Return (x, y) of the center of cell containing provided text 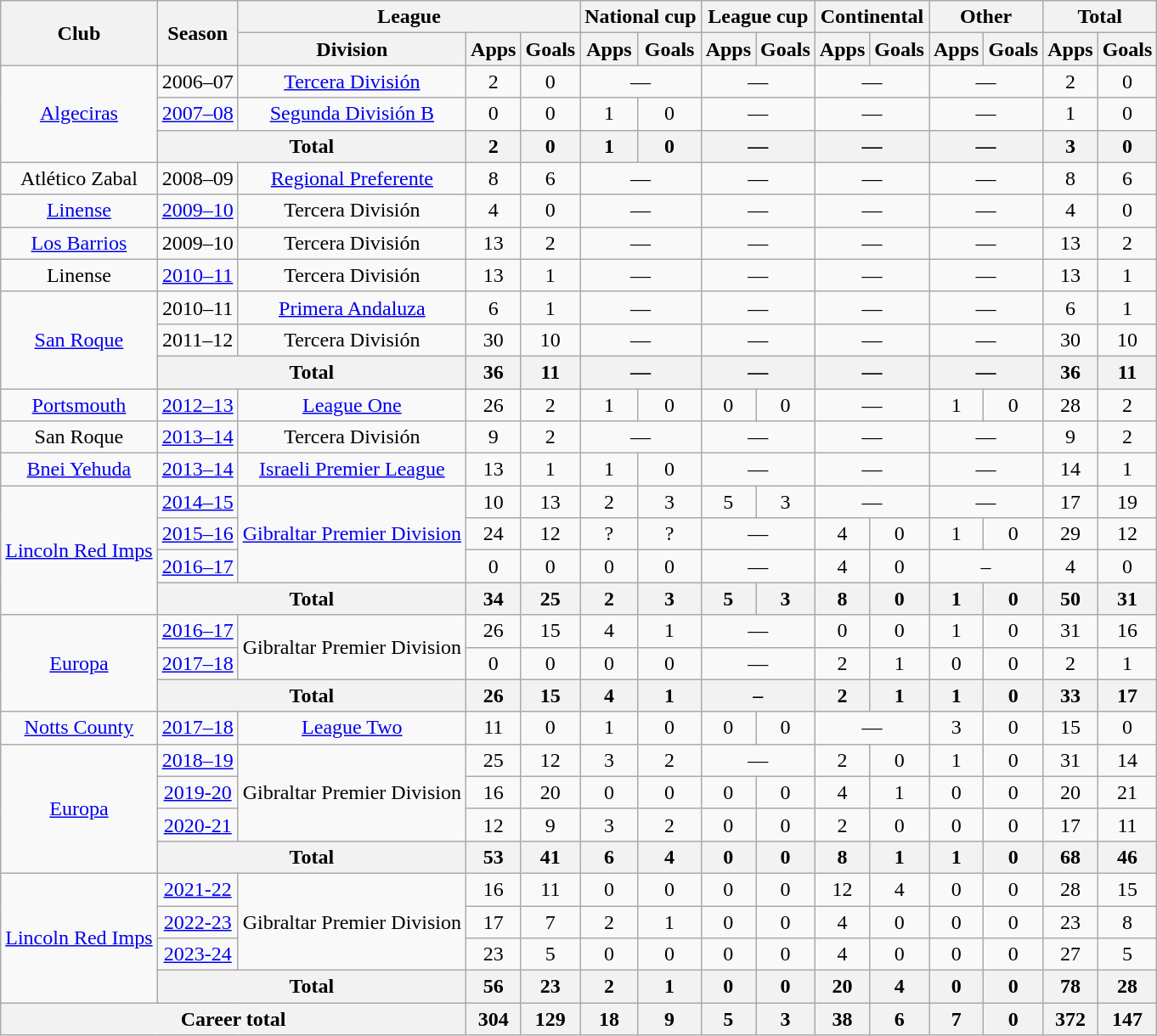
27 (1070, 954)
Israeli Premier League (352, 470)
38 (842, 1019)
Primera Andaluza (352, 307)
National cup (641, 17)
304 (494, 1019)
29 (1070, 534)
18 (609, 1019)
147 (1127, 1019)
34 (494, 599)
33 (1070, 695)
53 (494, 857)
41 (550, 857)
Club (79, 33)
Other (986, 17)
2012–13 (197, 405)
2023-24 (197, 954)
Portsmouth (79, 405)
League One (352, 405)
21 (1127, 792)
League cup (758, 17)
2006–07 (197, 82)
24 (494, 534)
2015–16 (197, 534)
Season (197, 33)
2019-20 (197, 792)
372 (1070, 1019)
50 (1070, 599)
Bnei Yehuda (79, 470)
2020-21 (197, 825)
78 (1070, 987)
Continental (872, 17)
2018–19 (197, 760)
Notts County (79, 728)
Division (352, 49)
2008–09 (197, 178)
League (409, 17)
19 (1127, 502)
56 (494, 987)
129 (550, 1019)
Los Barrios (79, 243)
League Two (352, 728)
46 (1127, 857)
2007–08 (197, 114)
2021-22 (197, 889)
68 (1070, 857)
Regional Preferente (352, 178)
2014–15 (197, 502)
Segunda División B (352, 114)
Algeciras (79, 114)
2022-23 (197, 921)
Career total (234, 1019)
Atlético Zabal (79, 178)
2011–12 (197, 340)
